Capture the cell that displays the provided text and extract its [X, Y] central coordinate. 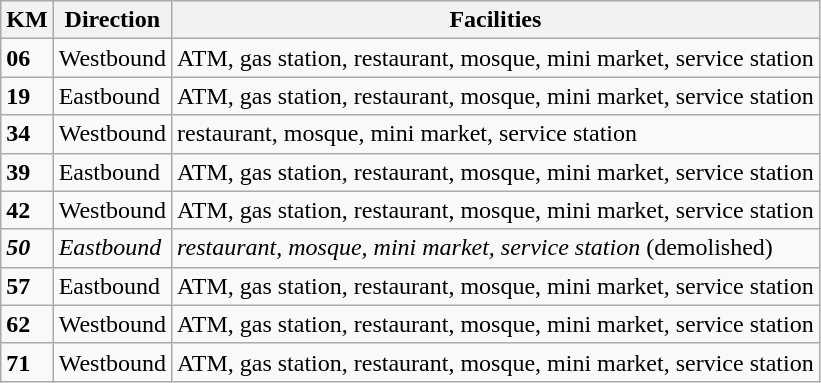
34 [27, 134]
62 [27, 324]
Direction [112, 20]
restaurant, mosque, mini market, service station (demolished) [496, 248]
19 [27, 96]
71 [27, 362]
39 [27, 172]
57 [27, 286]
KM [27, 20]
50 [27, 248]
42 [27, 210]
restaurant, mosque, mini market, service station [496, 134]
Facilities [496, 20]
06 [27, 58]
